Find where the given text appears and provide that cell's center as [x, y] coordinate. 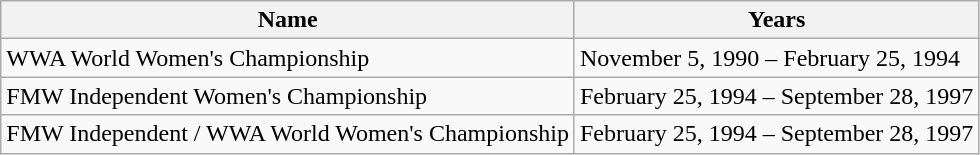
FMW Independent Women's Championship [288, 96]
WWA World Women's Championship [288, 58]
Name [288, 20]
November 5, 1990 – February 25, 1994 [776, 58]
Years [776, 20]
FMW Independent / WWA World Women's Championship [288, 134]
